For the text-containing cell, return its midpoint in [X, Y] coordinate format. 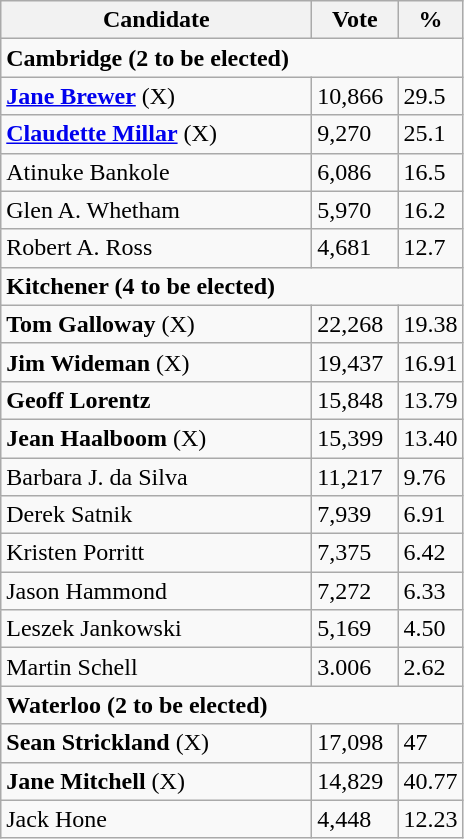
Kristen Porritt [156, 553]
29.5 [430, 96]
19.38 [430, 324]
Cambridge (2 to be elected) [232, 58]
25.1 [430, 134]
Atinuke Bankole [156, 172]
13.79 [430, 400]
47 [430, 743]
Claudette Millar (X) [156, 134]
7,939 [355, 515]
4,448 [355, 819]
Jim Wideman (X) [156, 362]
40.77 [430, 781]
2.62 [430, 667]
15,848 [355, 400]
% [430, 20]
6.91 [430, 515]
7,375 [355, 553]
13.40 [430, 438]
Barbara J. da Silva [156, 477]
5,970 [355, 210]
Jason Hammond [156, 591]
Robert A. Ross [156, 248]
22,268 [355, 324]
14,829 [355, 781]
Martin Schell [156, 667]
Vote [355, 20]
Jane Mitchell (X) [156, 781]
6.42 [430, 553]
16.5 [430, 172]
16.91 [430, 362]
Sean Strickland (X) [156, 743]
Jean Haalboom (X) [156, 438]
10,866 [355, 96]
12.23 [430, 819]
Jane Brewer (X) [156, 96]
19,437 [355, 362]
16.2 [430, 210]
Waterloo (2 to be elected) [232, 705]
Leszek Jankowski [156, 629]
12.7 [430, 248]
Glen A. Whetham [156, 210]
6,086 [355, 172]
5,169 [355, 629]
Tom Galloway (X) [156, 324]
9,270 [355, 134]
Kitchener (4 to be elected) [232, 286]
Candidate [156, 20]
6.33 [430, 591]
17,098 [355, 743]
Derek Satnik [156, 515]
3.006 [355, 667]
4,681 [355, 248]
Jack Hone [156, 819]
7,272 [355, 591]
15,399 [355, 438]
4.50 [430, 629]
Geoff Lorentz [156, 400]
11,217 [355, 477]
9.76 [430, 477]
